Return the [x, y] coordinate for the center point of the cell that contains the specified text.  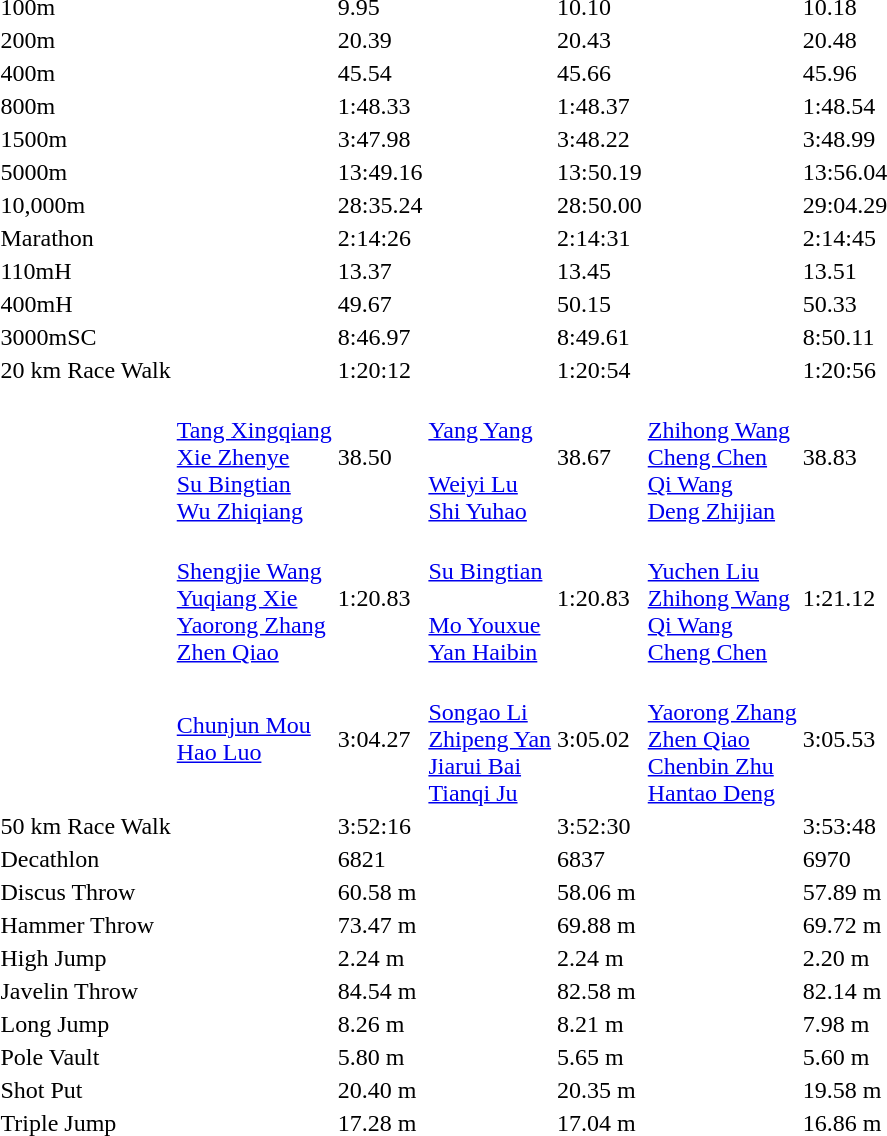
69.88 m [600, 925]
8.21 m [600, 1024]
Yaorong ZhangZhen QiaoChenbin ZhuHantao Deng [722, 739]
1:20:54 [600, 370]
5.80 m [380, 1057]
Tang XingqiangXie ZhenyeSu BingtianWu Zhiqiang [254, 457]
2:14:26 [380, 238]
3:52:16 [380, 826]
6837 [600, 859]
2:14:31 [600, 238]
1:48.37 [600, 106]
28:35.24 [380, 205]
20.40 m [380, 1090]
38.50 [380, 457]
1:20:12 [380, 370]
45.54 [380, 73]
Zhihong WangCheng ChenQi WangDeng Zhijian [722, 457]
Yuchen LiuZhihong WangQi WangCheng Chen [722, 598]
13:49.16 [380, 172]
Su BingtianMo YouxueYan Haibin [490, 598]
13:50.19 [600, 172]
Chunjun MouHao Luo [254, 739]
45.66 [600, 73]
8.26 m [380, 1024]
3:04.27 [380, 739]
3:48.22 [600, 139]
60.58 m [380, 892]
20.43 [600, 40]
Songao LiZhipeng YanJiarui BaiTianqi Ju [490, 739]
8:46.97 [380, 337]
28:50.00 [600, 205]
20.39 [380, 40]
1:48.33 [380, 106]
20.35 m [600, 1090]
6821 [380, 859]
84.54 m [380, 991]
13.37 [380, 271]
73.47 m [380, 925]
50.15 [600, 304]
3:52:30 [600, 826]
58.06 m [600, 892]
49.67 [380, 304]
3:05.02 [600, 739]
8:49.61 [600, 337]
3:47.98 [380, 139]
82.58 m [600, 991]
38.67 [600, 457]
5.65 m [600, 1057]
13.45 [600, 271]
Shengjie WangYuqiang XieYaorong ZhangZhen Qiao [254, 598]
Yang YangWeiyi LuShi Yuhao [490, 457]
